For the text-containing cell, return its midpoint in (X, Y) coordinate format. 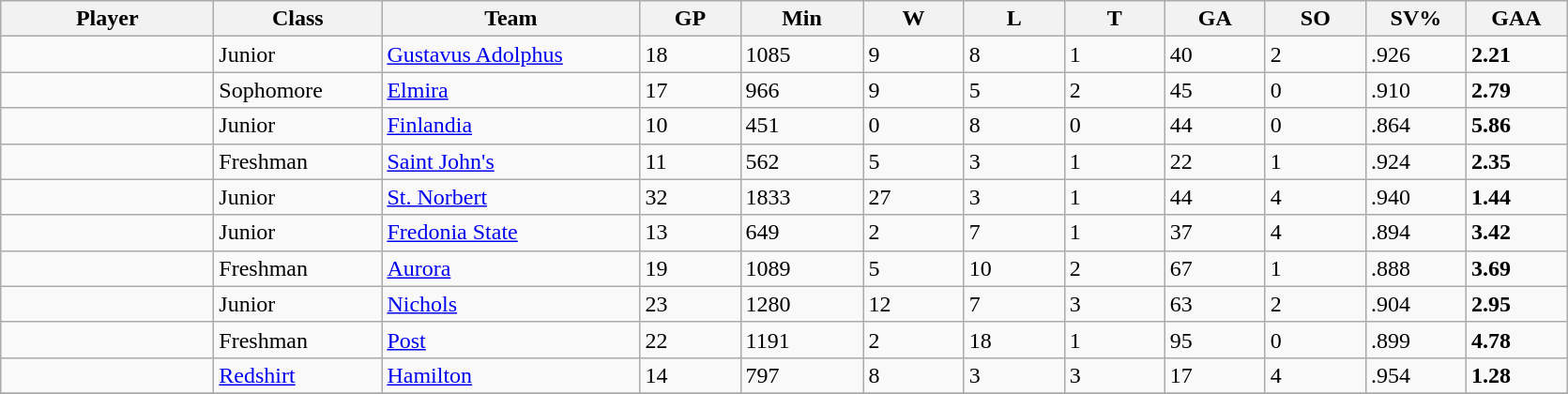
2.79 (1516, 90)
451 (801, 126)
67 (1214, 268)
13 (691, 233)
GA (1214, 19)
Elmira (510, 90)
1089 (801, 268)
4.78 (1516, 340)
2.21 (1516, 54)
5.86 (1516, 126)
1.44 (1516, 197)
.924 (1415, 161)
14 (691, 375)
Nichols (510, 304)
Min (801, 19)
L (1013, 19)
27 (914, 197)
.954 (1415, 375)
.894 (1415, 233)
Class (298, 19)
.888 (1415, 268)
Hamilton (510, 375)
2.35 (1516, 161)
Aurora (510, 268)
32 (691, 197)
1280 (801, 304)
GAA (1516, 19)
.899 (1415, 340)
649 (801, 233)
Sophomore (298, 90)
Finlandia (510, 126)
.910 (1415, 90)
SV% (1415, 19)
3.69 (1516, 268)
1191 (801, 340)
Team (510, 19)
12 (914, 304)
2.95 (1516, 304)
.926 (1415, 54)
GP (691, 19)
23 (691, 304)
Fredonia State (510, 233)
Saint John's (510, 161)
562 (801, 161)
11 (691, 161)
SO (1316, 19)
.940 (1415, 197)
19 (691, 268)
Gustavus Adolphus (510, 54)
1085 (801, 54)
3.42 (1516, 233)
1833 (801, 197)
63 (1214, 304)
.904 (1415, 304)
Redshirt (298, 375)
St. Norbert (510, 197)
.864 (1415, 126)
Post (510, 340)
40 (1214, 54)
95 (1214, 340)
T (1115, 19)
966 (801, 90)
797 (801, 375)
1.28 (1516, 375)
Player (107, 19)
37 (1214, 233)
W (914, 19)
45 (1214, 90)
